For the text-containing cell, return its midpoint in [X, Y] coordinate format. 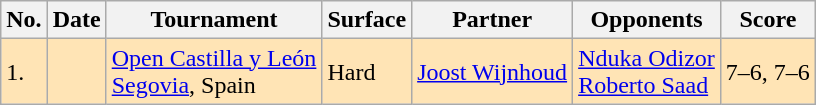
Surface [367, 20]
Tournament [214, 20]
1. [24, 72]
No. [24, 20]
Joost Wijnhoud [492, 72]
Partner [492, 20]
Opponents [647, 20]
Date [76, 20]
7–6, 7–6 [768, 72]
Hard [367, 72]
Score [768, 20]
Nduka Odizor Roberto Saad [647, 72]
Open Castilla y LeónSegovia, Spain [214, 72]
